Locate the cell with the specified text and output its (X, Y) center coordinate. 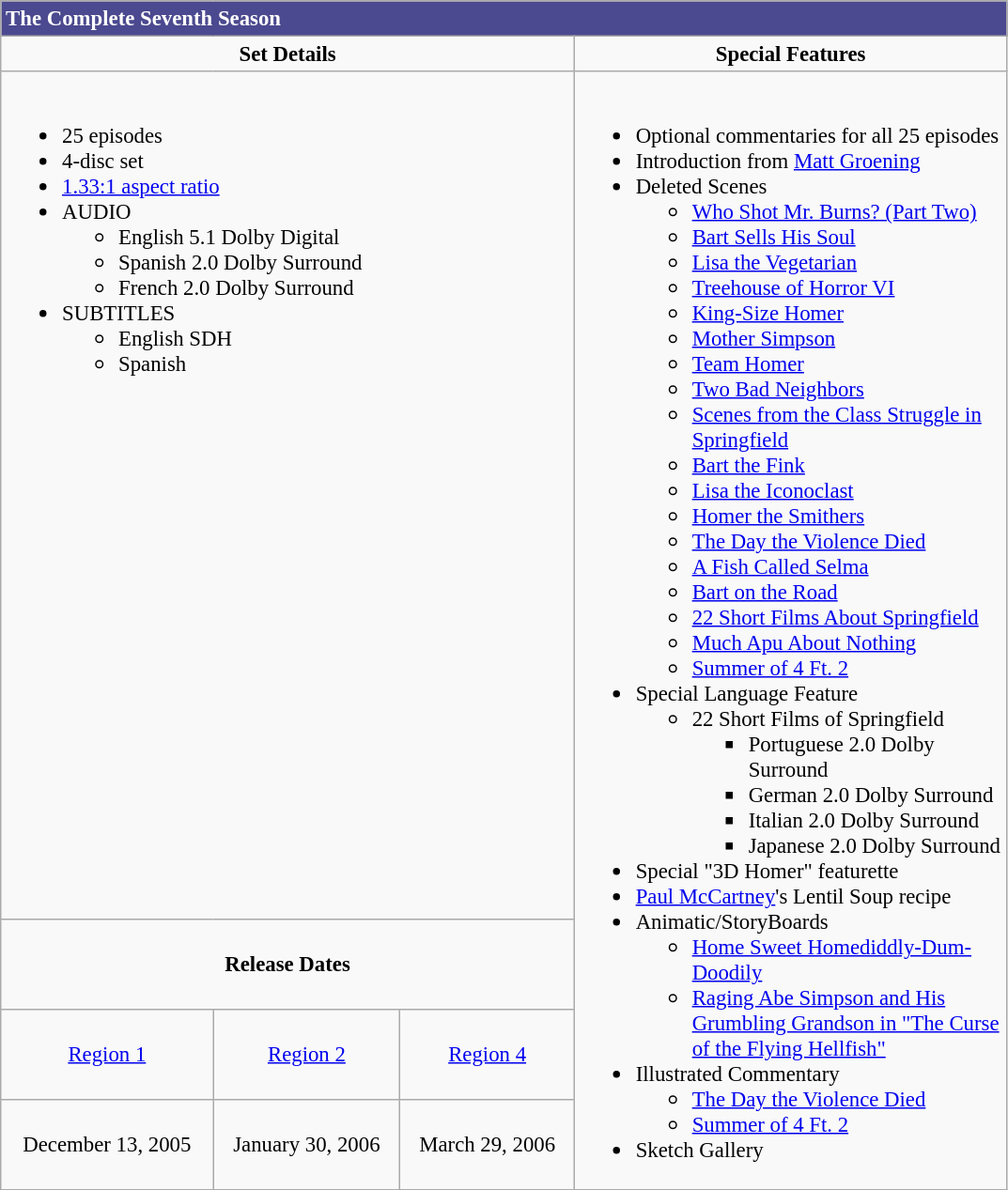
Release Dates (287, 964)
Region 4 (487, 1054)
December 13, 2005 (107, 1144)
Set Details (287, 54)
Region 1 (107, 1054)
March 29, 2006 (487, 1144)
January 30, 2006 (306, 1144)
Special Features (791, 54)
25 episodes4-disc set1.33:1 aspect ratioAUDIOEnglish 5.1 Dolby DigitalSpanish 2.0 Dolby SurroundFrench 2.0 Dolby SurroundSUBTITLESEnglish SDHSpanish (287, 495)
Region 2 (306, 1054)
The Complete Seventh Season (504, 19)
